Return the [x, y] coordinate for the center point of the cell that contains the specified text.  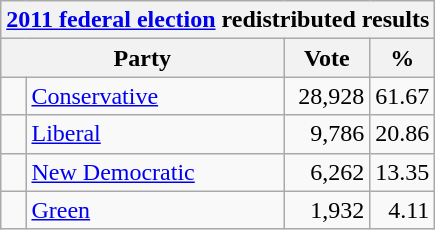
6,262 [327, 172]
20.86 [402, 134]
4.11 [402, 210]
Vote [327, 58]
Green [155, 210]
9,786 [327, 134]
61.67 [402, 96]
2011 federal election redistributed results [218, 20]
Liberal [155, 134]
13.35 [402, 172]
Party [142, 58]
New Democratic [155, 172]
1,932 [327, 210]
28,928 [327, 96]
% [402, 58]
Conservative [155, 96]
